Search for the cell housing the specified text and yield its (X, Y) center coordinate. 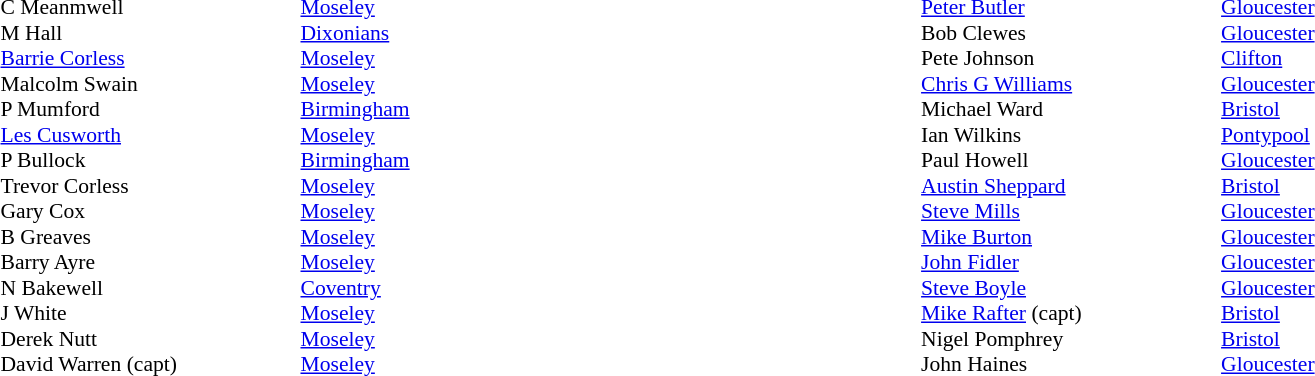
Malcolm Swain (150, 84)
Barrie Corless (150, 59)
Mike Rafter (capt) (1071, 313)
P Mumford (150, 109)
Michael Ward (1071, 109)
Pontypool (1268, 135)
Trevor Corless (150, 186)
Steve Boyle (1071, 288)
Derek Nutt (150, 339)
John Fidler (1071, 263)
Barry Ayre (150, 263)
Chris G Williams (1071, 84)
Dixonians (354, 33)
Mike Burton (1071, 237)
Les Cusworth (150, 135)
Pete Johnson (1071, 59)
Gary Cox (150, 211)
N Bakewell (150, 288)
Steve Mills (1071, 211)
Paul Howell (1071, 161)
Bob Clewes (1071, 33)
P Bullock (150, 161)
Ian Wilkins (1071, 135)
M Hall (150, 33)
B Greaves (150, 237)
Austin Sheppard (1071, 186)
Coventry (354, 288)
Clifton (1268, 59)
J White (150, 313)
Nigel Pomphrey (1071, 339)
